Search for the cell housing the specified text and yield its (X, Y) center coordinate. 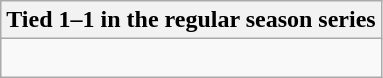
Tied 1–1 in the regular season series (191, 20)
